Search for the cell housing the specified text and yield its [X, Y] center coordinate. 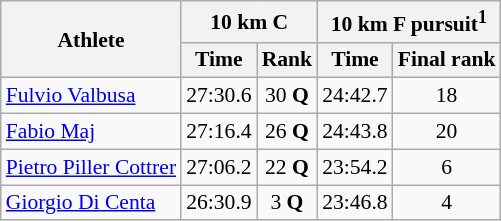
Rank [288, 60]
Fulvio Valbusa [91, 96]
22 Q [288, 167]
27:16.4 [218, 132]
18 [447, 96]
26 Q [288, 132]
20 [447, 132]
3 Q [288, 203]
Giorgio Di Centa [91, 203]
30 Q [288, 96]
Fabio Maj [91, 132]
26:30.9 [218, 203]
24:43.8 [354, 132]
10 km F pursuit1 [408, 22]
24:42.7 [354, 96]
27:06.2 [218, 167]
23:54.2 [354, 167]
4 [447, 203]
Pietro Piller Cottrer [91, 167]
Final rank [447, 60]
6 [447, 167]
10 km C [249, 22]
27:30.6 [218, 96]
Athlete [91, 40]
23:46.8 [354, 203]
